Locate the cell with the specified text and output its (X, Y) center coordinate. 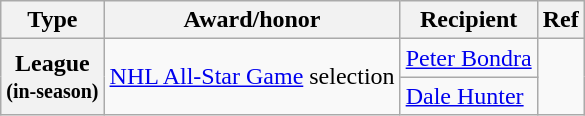
League(in-season) (52, 77)
Ref (560, 20)
Peter Bondra (468, 58)
Award/honor (252, 20)
NHL All-Star Game selection (252, 77)
Type (52, 20)
Dale Hunter (468, 96)
Recipient (468, 20)
